Locate the cell with the specified text and output its [x, y] center coordinate. 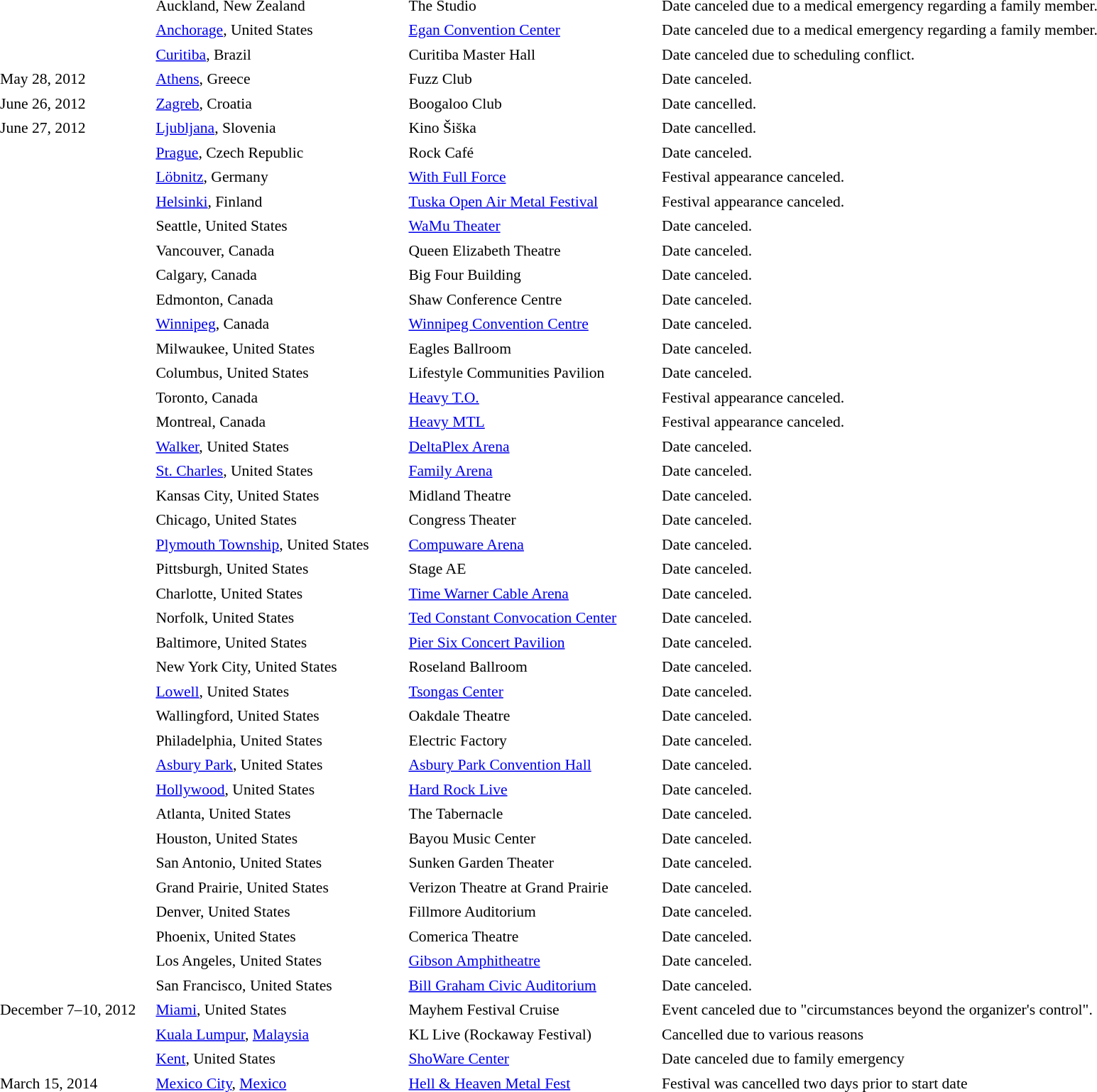
Curitiba, Brazil [278, 55]
Columbus, United States [278, 373]
Toronto, Canada [278, 398]
St. Charles, United States [278, 471]
Sunken Garden Theater [532, 863]
San Francisco, United States [278, 985]
Hollywood, United States [278, 790]
Queen Elizabeth Theatre [532, 251]
Midland Theatre [532, 496]
Seattle, United States [278, 226]
Roseland Ballroom [532, 667]
Gibson Amphitheatre [532, 961]
Norfolk, United States [278, 618]
Asbury Park, United States [278, 765]
Löbnitz, Germany [278, 178]
San Antonio, United States [278, 863]
Winnipeg, Canada [278, 324]
Boogaloo Club [532, 104]
Curitiba Master Hall [532, 55]
Charlotte, United States [278, 594]
Athens, Greece [278, 80]
Plymouth Township, United States [278, 545]
Asbury Park Convention Hall [532, 765]
KL Live (Rockaway Festival) [532, 1034]
Eagles Ballroom [532, 349]
Walker, United States [278, 447]
Stage AE [532, 569]
Fuzz Club [532, 80]
Ljubljana, Slovenia [278, 128]
Hard Rock Live [532, 790]
Vancouver, Canada [278, 251]
Heavy T.O. [532, 398]
Atlanta, United States [278, 814]
Los Angeles, United States [278, 961]
Grand Prairie, United States [278, 888]
Family Arena [532, 471]
Comerica Theatre [532, 937]
Pittsburgh, United States [278, 569]
Rock Café [532, 153]
Kansas City, United States [278, 496]
Houston, United States [278, 839]
Ted Constant Convocation Center [532, 618]
The Tabernacle [532, 814]
Anchorage, United States [278, 30]
Philadelphia, United States [278, 741]
Lifestyle Communities Pavilion [532, 373]
WaMu Theater [532, 226]
ShoWare Center [532, 1059]
Tsongas Center [532, 692]
Big Four Building [532, 275]
Verizon Theatre at Grand Prairie [532, 888]
Bill Graham Civic Auditorium [532, 985]
Kino Šiška [532, 128]
Montreal, Canada [278, 422]
Calgary, Canada [278, 275]
Oakdale Theatre [532, 716]
Baltimore, United States [278, 643]
Zagreb, Croatia [278, 104]
Winnipeg Convention Centre [532, 324]
Shaw Conference Centre [532, 300]
Congress Theater [532, 520]
Electric Factory [532, 741]
Chicago, United States [278, 520]
Bayou Music Center [532, 839]
Wallingford, United States [278, 716]
Fillmore Auditorium [532, 912]
Lowell, United States [278, 692]
Mayhem Festival Cruise [532, 1010]
Kent, United States [278, 1059]
Helsinki, Finland [278, 202]
Prague, Czech Republic [278, 153]
Egan Convention Center [532, 30]
Denver, United States [278, 912]
Time Warner Cable Arena [532, 594]
With Full Force [532, 178]
Kuala Lumpur, Malaysia [278, 1034]
Milwaukee, United States [278, 349]
Phoenix, United States [278, 937]
Heavy MTL [532, 422]
DeltaPlex Arena [532, 447]
Edmonton, Canada [278, 300]
Compuware Arena [532, 545]
New York City, United States [278, 667]
Tuska Open Air Metal Festival [532, 202]
Pier Six Concert Pavilion [532, 643]
Miami, United States [278, 1010]
